Return [X, Y] of the center of cell containing provided text 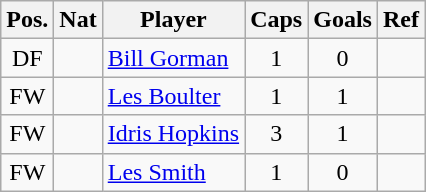
Bill Gorman [173, 58]
Ref [400, 20]
Goals [343, 20]
Nat [78, 20]
Player [173, 20]
Caps [276, 20]
Idris Hopkins [173, 134]
DF [28, 58]
3 [276, 134]
Pos. [28, 20]
Les Boulter [173, 96]
Les Smith [173, 172]
